Locate the cell with the specified text and output its [X, Y] center coordinate. 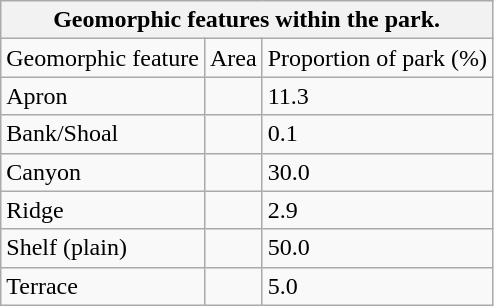
30.0 [377, 172]
Shelf (plain) [103, 248]
2.9 [377, 210]
Area [233, 58]
Geomorphic feature [103, 58]
5.0 [377, 286]
11.3 [377, 96]
Geomorphic features within the park. [247, 20]
Proportion of park (%) [377, 58]
50.0 [377, 248]
Ridge [103, 210]
Bank/Shoal [103, 134]
0.1 [377, 134]
Canyon [103, 172]
Terrace [103, 286]
Apron [103, 96]
